Scan for the cell matching the given text and deliver its [x, y] coordinate at center. 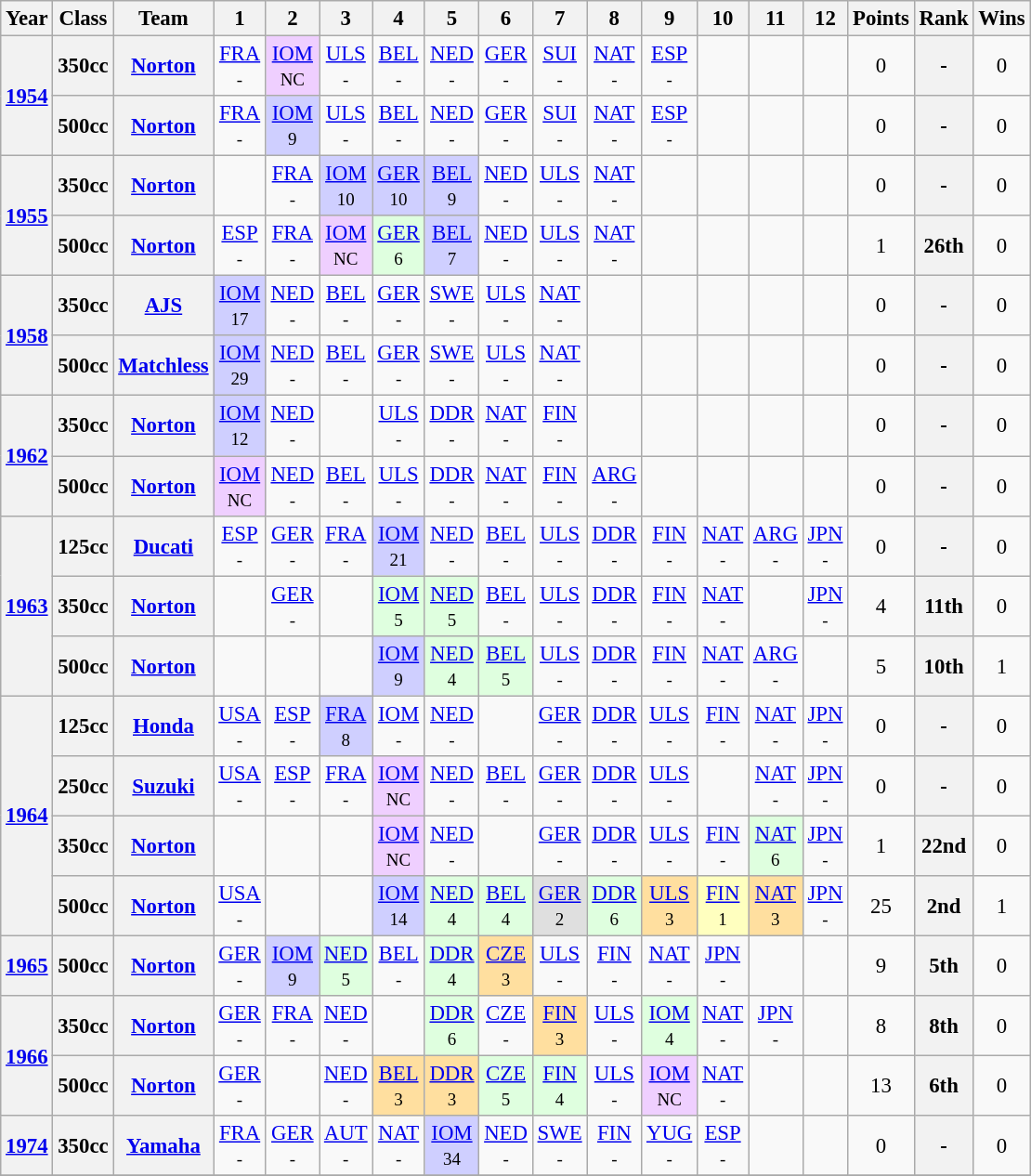
1974 [27, 1146]
10th [944, 665]
CZE5 [505, 1087]
250cc [84, 786]
11 [777, 19]
Honda [163, 726]
1955 [27, 216]
12 [825, 19]
IOM14 [398, 907]
BEL4 [505, 907]
IOM34 [451, 1146]
AUT- [346, 1146]
BEL5 [505, 665]
FIN4 [559, 1087]
6th [944, 1087]
BEL3 [398, 1087]
DDR3 [451, 1087]
22nd [944, 845]
10 [723, 19]
Rank [944, 19]
2 [292, 19]
IOM10 [346, 186]
Wins [1001, 19]
1962 [27, 455]
Year [27, 19]
Yamaha [163, 1146]
IOM17 [240, 307]
Suzuki [163, 786]
Ducati [163, 546]
25 [881, 907]
YUG- [670, 1146]
Matchless [163, 366]
1966 [27, 1055]
Points [881, 19]
26th [944, 245]
BEL7 [451, 245]
IOM- [398, 726]
IOM4 [670, 1026]
1965 [27, 966]
1964 [27, 816]
1958 [27, 336]
3 [346, 19]
GER6 [398, 245]
IOM5 [398, 606]
AJS [163, 307]
NAT3 [777, 907]
CZE3 [505, 966]
IOM12 [240, 425]
FRA8 [346, 726]
IOM29 [240, 366]
IOM21 [398, 546]
7 [559, 19]
DDR4 [451, 966]
1963 [27, 606]
GER10 [398, 186]
GER2 [559, 907]
NAT6 [777, 845]
FIN1 [723, 907]
1954 [27, 97]
BEL9 [451, 186]
2nd [944, 907]
Class [84, 19]
13 [881, 1087]
Team [163, 19]
8th [944, 1026]
FIN3 [559, 1026]
ULS3 [670, 907]
CZE- [505, 1026]
6 [505, 19]
5th [944, 966]
11th [944, 606]
